Search for the cell housing the specified text and yield its (X, Y) center coordinate. 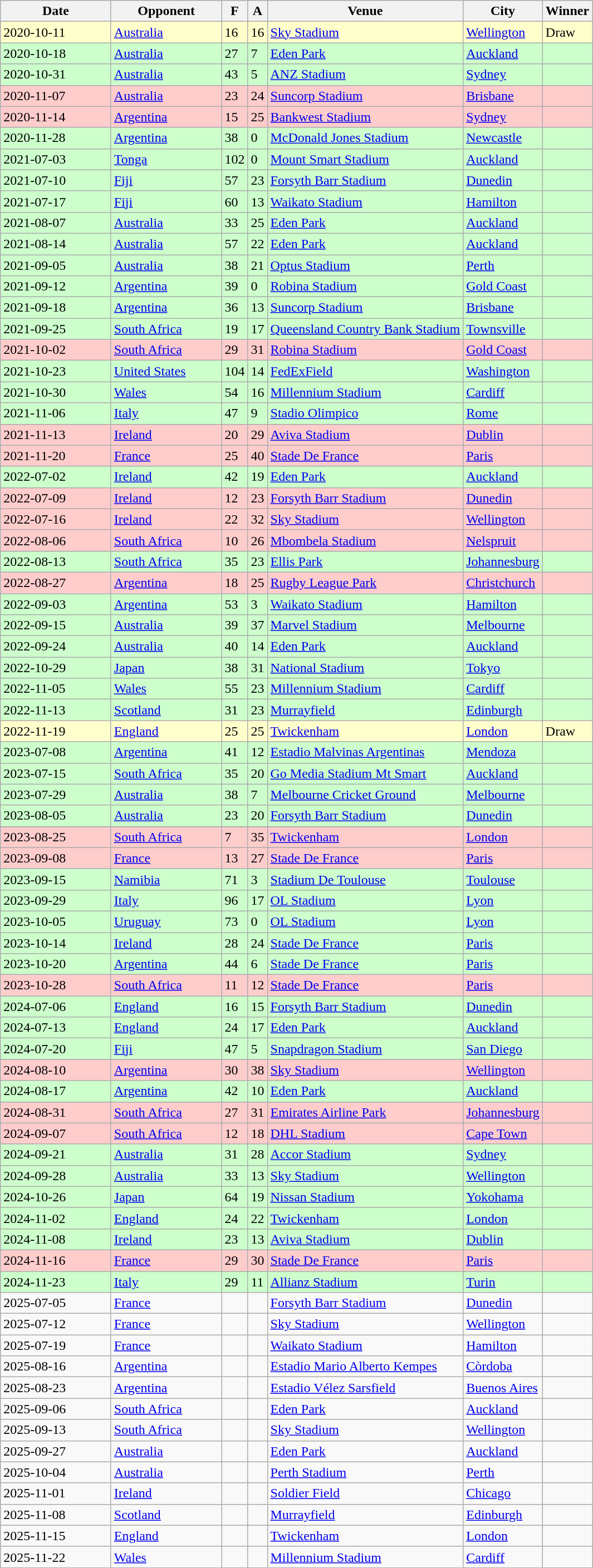
6 (257, 964)
2021-09-25 (56, 329)
2024-07-06 (56, 1007)
2022-11-05 (56, 689)
2021-09-05 (56, 265)
Soldier Field (365, 1493)
Mbombela Stadium (365, 540)
2021-07-17 (56, 201)
2024-09-21 (56, 1155)
2020-10-31 (56, 75)
2020-11-07 (56, 96)
2025-07-05 (56, 1303)
Optus Stadium (365, 265)
Stadio Olimpico (365, 413)
2021-10-23 (56, 371)
2022-11-13 (56, 710)
2022-09-15 (56, 625)
37 (257, 625)
Stadium De Toulouse (365, 879)
2023-10-05 (56, 921)
McDonald Jones Stadium (365, 138)
2021-11-06 (56, 413)
102 (235, 159)
60 (235, 201)
Winner (567, 11)
2023-08-05 (56, 816)
36 (235, 308)
Tonga (166, 159)
Nelspruit (503, 540)
2020-10-18 (56, 53)
Date (56, 11)
Perth Stadium (365, 1472)
2023-07-08 (56, 752)
Estadio Malvinas Argentinas (365, 752)
Uruguay (166, 921)
ANZ Stadium (365, 75)
2023-09-08 (56, 858)
Venue (365, 11)
2025-08-16 (56, 1367)
2021-07-10 (56, 180)
2023-09-29 (56, 900)
Emirates Airline Park (365, 1112)
55 (235, 689)
2022-09-24 (56, 647)
Accor Stadium (365, 1155)
2024-11-23 (56, 1281)
FedExField (365, 371)
Estadio Mario Alberto Kempes (365, 1367)
2025-11-15 (56, 1536)
2024-08-17 (56, 1091)
2023-10-20 (56, 964)
2020-10-11 (56, 32)
Cape Town (503, 1133)
2024-10-26 (56, 1197)
Còrdoba (503, 1367)
2024-07-20 (56, 1049)
Tokyo (503, 668)
Washington (503, 371)
Christchurch (503, 583)
104 (235, 371)
Toulouse (503, 879)
A (257, 11)
2025-07-19 (56, 1345)
41 (235, 752)
2022-09-03 (56, 604)
2022-07-02 (56, 477)
2021-10-30 (56, 392)
2024-09-07 (56, 1133)
2024-08-10 (56, 1070)
2024-09-28 (56, 1176)
2023-08-25 (56, 837)
73 (235, 921)
2021-09-18 (56, 308)
Chicago (503, 1493)
Ellis Park (365, 561)
Townsville (503, 329)
Allianz Stadium (365, 1281)
2021-11-13 (56, 435)
64 (235, 1197)
F (235, 11)
Nissan Stadium (365, 1197)
Go Media Stadium Mt Smart (365, 773)
2023-07-15 (56, 773)
Rome (503, 413)
2024-11-08 (56, 1239)
2025-10-04 (56, 1472)
26 (257, 540)
2025-11-01 (56, 1493)
Marvel Stadium (365, 625)
53 (235, 604)
2022-11-19 (56, 731)
2022-07-09 (56, 498)
54 (235, 392)
2022-08-27 (56, 583)
2022-10-29 (56, 668)
2024-11-16 (56, 1260)
2021-10-02 (56, 350)
Mount Smart Stadium (365, 159)
2021-08-07 (56, 223)
44 (235, 964)
2025-09-06 (56, 1409)
2024-07-13 (56, 1028)
71 (235, 879)
2020-11-28 (56, 138)
Namibia (166, 879)
96 (235, 900)
Turin (503, 1281)
2025-09-13 (56, 1430)
Mendoza (503, 752)
2022-08-13 (56, 561)
2025-07-12 (56, 1324)
Yokohama (503, 1197)
San Diego (503, 1049)
2021-07-03 (56, 159)
9 (257, 413)
2023-10-28 (56, 985)
2025-11-08 (56, 1515)
Opponent (166, 11)
43 (235, 75)
2021-09-12 (56, 287)
Newcastle (503, 138)
2022-07-16 (56, 519)
DHL Stadium (365, 1133)
2023-07-29 (56, 795)
City (503, 11)
2025-11-22 (56, 1557)
Queensland Country Bank Stadium (365, 329)
Snapdragon Stadium (365, 1049)
2025-09-27 (56, 1451)
Estadio Vélez Sarsfield (365, 1388)
Buenos Aires (503, 1388)
United States (166, 371)
2023-10-14 (56, 943)
2020-11-14 (56, 117)
32 (257, 519)
2021-11-20 (56, 456)
Rugby League Park (365, 583)
2024-08-31 (56, 1112)
2022-08-06 (56, 540)
2023-09-15 (56, 879)
2025-08-23 (56, 1388)
Melbourne Cricket Ground (365, 795)
21 (257, 265)
National Stadium (365, 668)
2021-08-14 (56, 244)
Bankwest Stadium (365, 117)
2024-11-02 (56, 1218)
